Locate the cell with the specified text and output its [X, Y] center coordinate. 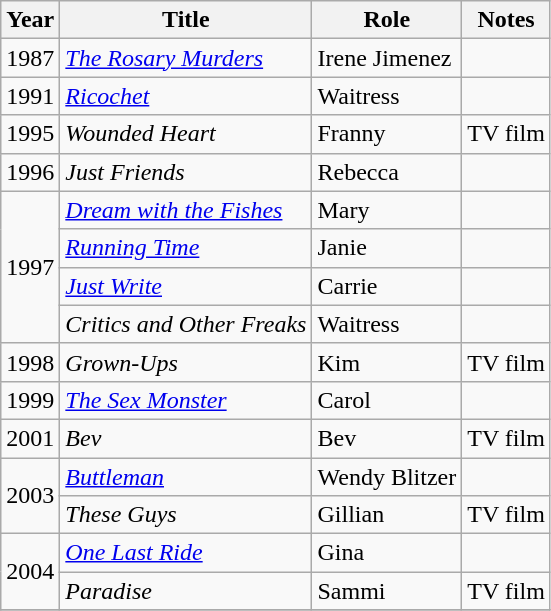
1991 [30, 96]
1995 [30, 134]
Critics and Other Freaks [186, 324]
Just Write [186, 286]
Irene Jimenez [387, 58]
2001 [30, 438]
Notes [506, 20]
Carrie [387, 286]
Role [387, 20]
Wendy Blitzer [387, 477]
Carol [387, 400]
Gillian [387, 515]
Franny [387, 134]
The Rosary Murders [186, 58]
2003 [30, 496]
Grown-Ups [186, 362]
Kim [387, 362]
Just Friends [186, 172]
2004 [30, 572]
1987 [30, 58]
1997 [30, 267]
Gina [387, 553]
1999 [30, 400]
The Sex Monster [186, 400]
One Last Ride [186, 553]
1998 [30, 362]
Mary [387, 210]
Title [186, 20]
Year [30, 20]
Wounded Heart [186, 134]
Ricochet [186, 96]
1996 [30, 172]
Sammi [387, 591]
Buttleman [186, 477]
Dream with the Fishes [186, 210]
Paradise [186, 591]
Janie [387, 248]
Running Time [186, 248]
These Guys [186, 515]
Rebecca [387, 172]
